Provide the (X, Y) coordinate of the cell's center where the given text is located.  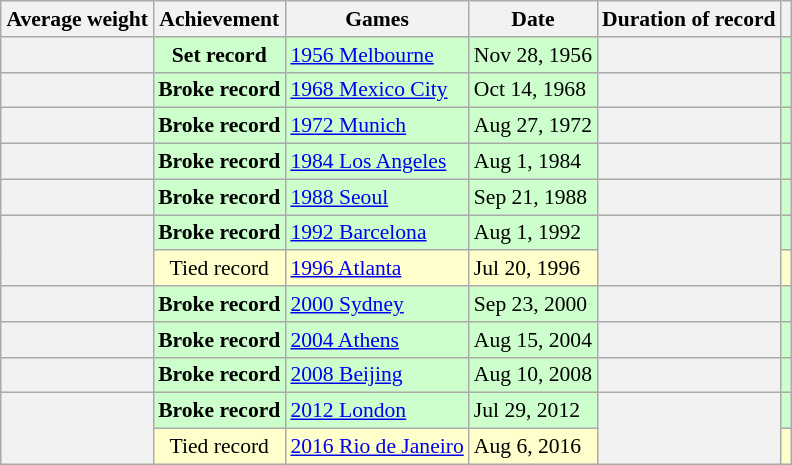
Sep 23, 2000 (533, 304)
1988 Seoul (376, 197)
2000 Sydney (376, 304)
Sep 21, 1988 (533, 197)
Oct 14, 1968 (533, 90)
Jul 20, 1996 (533, 269)
Aug 15, 2004 (533, 340)
Jul 29, 2012 (533, 411)
Aug 1, 1992 (533, 233)
Aug 6, 2016 (533, 447)
Nov 28, 1956 (533, 55)
Set record (219, 55)
1984 Los Angeles (376, 162)
Games (376, 19)
Aug 10, 2008 (533, 375)
Aug 1, 1984 (533, 162)
Average weight (77, 19)
2012 London (376, 411)
2004 Athens (376, 340)
1968 Mexico City (376, 90)
1996 Atlanta (376, 269)
2008 Beijing (376, 375)
Duration of record (689, 19)
Achievement (219, 19)
Aug 27, 1972 (533, 126)
1992 Barcelona (376, 233)
Date (533, 19)
1972 Munich (376, 126)
1956 Melbourne (376, 55)
2016 Rio de Janeiro (376, 447)
